Extract the [x, y] coordinate from the center of the cell holding the provided text.  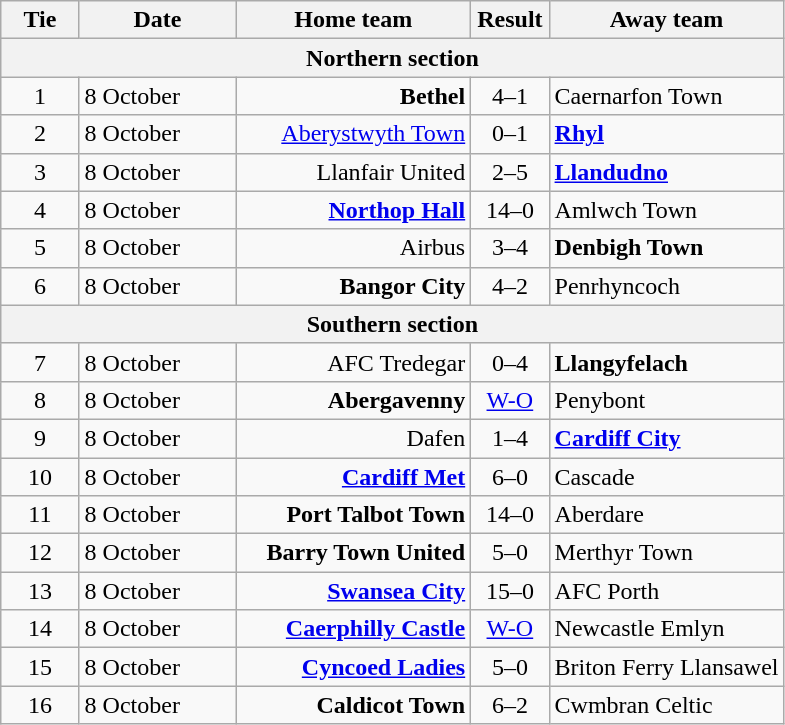
Bethel [354, 96]
Bangor City [354, 286]
8 [40, 400]
Cardiff City [666, 438]
11 [40, 515]
Swansea City [354, 591]
7 [40, 362]
1–4 [510, 438]
Caldicot Town [354, 705]
Cascade [666, 477]
16 [40, 705]
0–1 [510, 134]
2–5 [510, 172]
6 [40, 286]
4–2 [510, 286]
Llanfair United [354, 172]
Aberdare [666, 515]
Airbus [354, 248]
Denbigh Town [666, 248]
12 [40, 553]
9 [40, 438]
AFC Porth [666, 591]
Caernarfon Town [666, 96]
Dafen [354, 438]
AFC Tredegar [354, 362]
Amlwch Town [666, 210]
14 [40, 629]
Caerphilly Castle [354, 629]
Llangyfelach [666, 362]
Tie [40, 20]
Away team [666, 20]
Home team [354, 20]
Cyncoed Ladies [354, 667]
15–0 [510, 591]
15 [40, 667]
Merthyr Town [666, 553]
10 [40, 477]
Northern section [392, 58]
Briton Ferry Llansawel [666, 667]
0–4 [510, 362]
Llandudno [666, 172]
Penrhyncoch [666, 286]
4–1 [510, 96]
Abergavenny [354, 400]
13 [40, 591]
Barry Town United [354, 553]
Newcastle Emlyn [666, 629]
6–0 [510, 477]
Southern section [392, 324]
4 [40, 210]
Northop Hall [354, 210]
3 [40, 172]
Cwmbran Celtic [666, 705]
Date [158, 20]
1 [40, 96]
Result [510, 20]
3–4 [510, 248]
5 [40, 248]
Aberystwyth Town [354, 134]
6–2 [510, 705]
Cardiff Met [354, 477]
Penybont [666, 400]
2 [40, 134]
Port Talbot Town [354, 515]
Rhyl [666, 134]
